Search for the cell housing the specified text and yield its [X, Y] center coordinate. 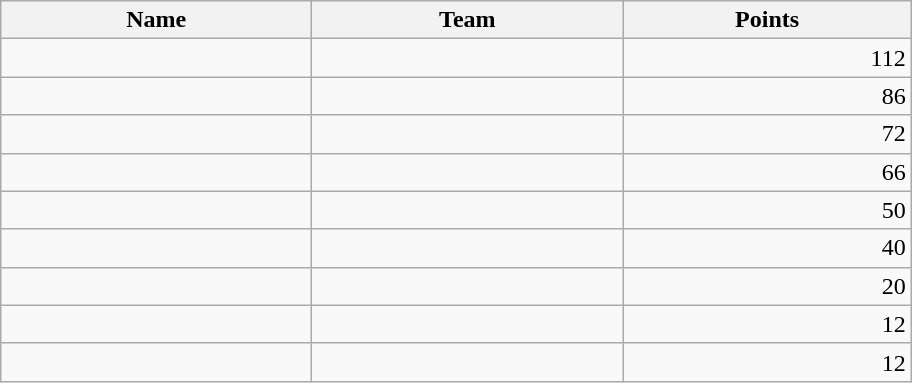
50 [767, 210]
112 [767, 58]
Team [468, 20]
66 [767, 172]
Name [156, 20]
20 [767, 286]
72 [767, 134]
86 [767, 96]
40 [767, 248]
Points [767, 20]
